Search for the cell housing the specified text and yield its [X, Y] center coordinate. 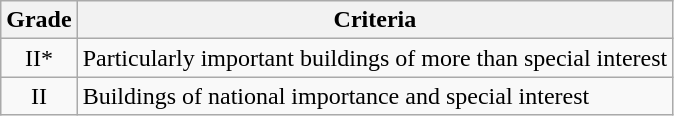
Grade [39, 20]
Criteria [375, 20]
Buildings of national importance and special interest [375, 96]
II [39, 96]
Particularly important buildings of more than special interest [375, 58]
II* [39, 58]
